Detect which cell encompasses the target text, then output its (X, Y) center coordinate. 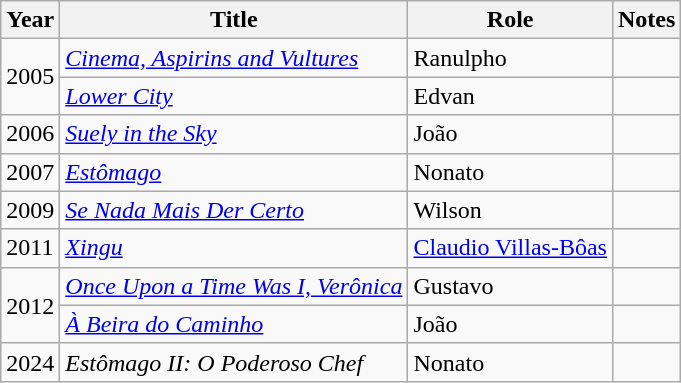
Claudio Villas-Bôas (510, 248)
Year (30, 20)
2006 (30, 134)
2007 (30, 172)
Ranulpho (510, 58)
Se Nada Mais Der Certo (234, 210)
2011 (30, 248)
2012 (30, 305)
Cinema, Aspirins and Vultures (234, 58)
Lower City (234, 96)
Suely in the Sky (234, 134)
2009 (30, 210)
2005 (30, 77)
Xingu (234, 248)
Role (510, 20)
Estômago II: O Poderoso Chef (234, 362)
Once Upon a Time Was I, Verônica (234, 286)
Notes (646, 20)
Estômago (234, 172)
Wilson (510, 210)
Edvan (510, 96)
Gustavo (510, 286)
Title (234, 20)
À Beira do Caminho (234, 324)
2024 (30, 362)
